For the text-containing cell, return its midpoint in [x, y] coordinate format. 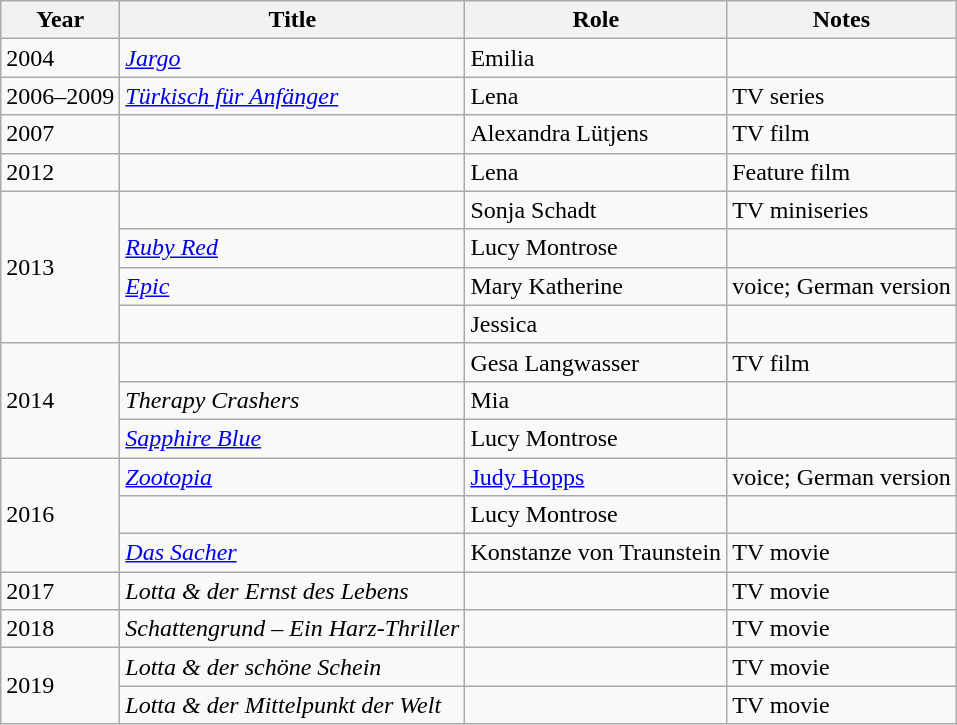
2019 [60, 686]
Alexandra Lütjens [596, 134]
Therapy Crashers [292, 400]
2013 [60, 267]
Schattengrund – Ein Harz-Thriller [292, 629]
2007 [60, 134]
Das Sacher [292, 553]
Lotta & der schöne Schein [292, 667]
2004 [60, 58]
Title [292, 20]
Emilia [596, 58]
Sapphire Blue [292, 438]
Lotta & der Mittelpunkt der Welt [292, 705]
2017 [60, 591]
Feature film [842, 172]
Role [596, 20]
Jargo [292, 58]
2016 [60, 515]
Konstanze von Traunstein [596, 553]
2012 [60, 172]
2014 [60, 400]
Lotta & der Ernst des Lebens [292, 591]
Judy Hopps [596, 477]
TV series [842, 96]
Epic [292, 286]
Year [60, 20]
Gesa Langwasser [596, 362]
TV miniseries [842, 210]
Zootopia [292, 477]
Notes [842, 20]
Ruby Red [292, 248]
Mary Katherine [596, 286]
Sonja Schadt [596, 210]
Türkisch für Anfänger [292, 96]
2018 [60, 629]
2006–2009 [60, 96]
Mia [596, 400]
Jessica [596, 324]
